Return (x, y) of the center of cell containing provided text 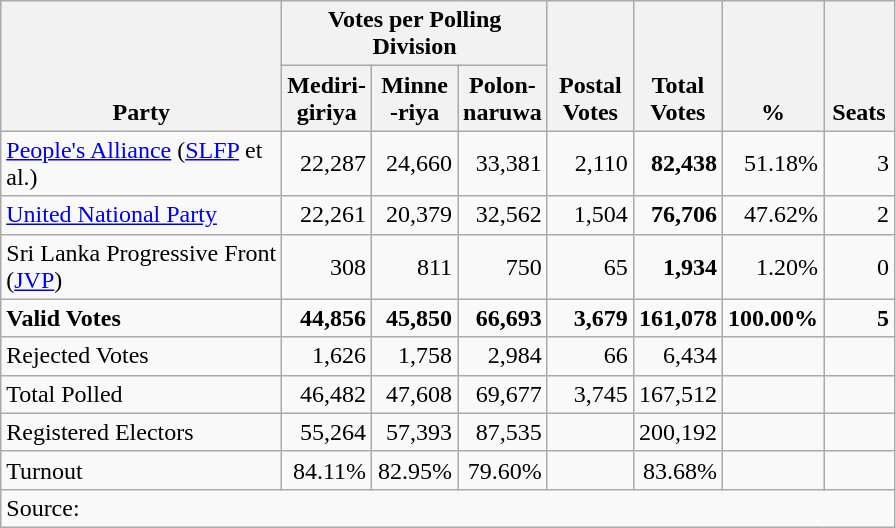
66 (590, 356)
87,535 (503, 432)
Registered Electors (142, 432)
Polon-naruwa (503, 98)
1,626 (327, 356)
82.95% (415, 470)
811 (415, 266)
Source: (448, 508)
3,745 (590, 394)
51.18% (772, 164)
3,679 (590, 318)
750 (503, 266)
84.11% (327, 470)
Votes per Polling Division (415, 34)
66,693 (503, 318)
33,381 (503, 164)
82,438 (678, 164)
2,984 (503, 356)
46,482 (327, 394)
6,434 (678, 356)
65 (590, 266)
308 (327, 266)
22,287 (327, 164)
45,850 (415, 318)
Sri Lanka Progressive Front (JVP) (142, 266)
1,934 (678, 266)
83.68% (678, 470)
Mediri-giriya (327, 98)
161,078 (678, 318)
2 (860, 215)
57,393 (415, 432)
24,660 (415, 164)
76,706 (678, 215)
Total Polled (142, 394)
Rejected Votes (142, 356)
167,512 (678, 394)
32,562 (503, 215)
People's Alliance (SLFP et al.) (142, 164)
Seats (860, 66)
79.60% (503, 470)
200,192 (678, 432)
Turnout (142, 470)
22,261 (327, 215)
1,504 (590, 215)
Minne-riya (415, 98)
Total Votes (678, 66)
69,677 (503, 394)
0 (860, 266)
2,110 (590, 164)
3 (860, 164)
20,379 (415, 215)
Party (142, 66)
5 (860, 318)
1,758 (415, 356)
Valid Votes (142, 318)
PostalVotes (590, 66)
55,264 (327, 432)
100.00% (772, 318)
47,608 (415, 394)
United National Party (142, 215)
% (772, 66)
47.62% (772, 215)
1.20% (772, 266)
44,856 (327, 318)
